Return [x, y] of the center of cell containing provided text 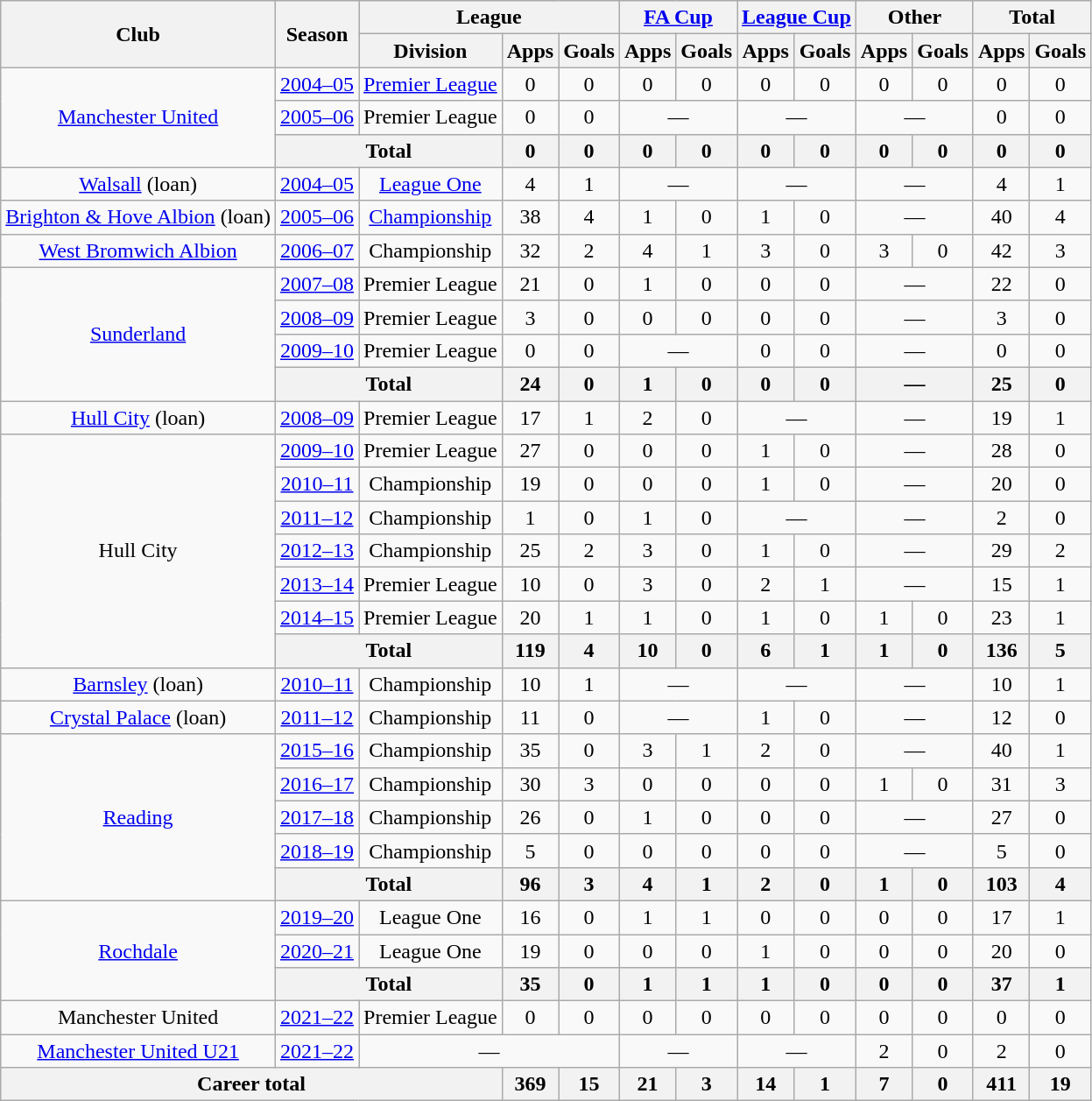
2016–17 [317, 784]
2015–16 [317, 751]
Hull City [138, 551]
16 [530, 917]
42 [1001, 251]
119 [530, 651]
2006–07 [317, 251]
7 [884, 1084]
6 [765, 651]
2018–19 [317, 850]
32 [530, 251]
Division [431, 51]
11 [530, 717]
Rochdale [138, 950]
38 [530, 217]
12 [1001, 717]
Other [914, 18]
29 [1001, 551]
2014–15 [317, 618]
28 [1001, 451]
30 [530, 784]
96 [530, 884]
31 [1001, 784]
103 [1001, 884]
Brighton & Hove Albion (loan) [138, 217]
136 [1001, 651]
Season [317, 34]
Crystal Palace (loan) [138, 717]
Sunderland [138, 334]
2020–21 [317, 950]
23 [1001, 618]
26 [530, 817]
Walsall (loan) [138, 184]
22 [1001, 284]
37 [1001, 985]
411 [1001, 1084]
League [490, 18]
24 [530, 384]
14 [765, 1084]
2012–13 [317, 551]
2017–18 [317, 817]
369 [530, 1084]
2013–14 [317, 584]
FA Cup [678, 18]
Career total [251, 1084]
Manchester United U21 [138, 1051]
Reading [138, 817]
Hull City (loan) [138, 418]
Barnsley (loan) [138, 684]
Club [138, 34]
West Bromwich Albion [138, 251]
2007–08 [317, 284]
League Cup [797, 18]
2019–20 [317, 917]
